Determine the (X, Y) coordinate at the center of the cell enclosing the given text.  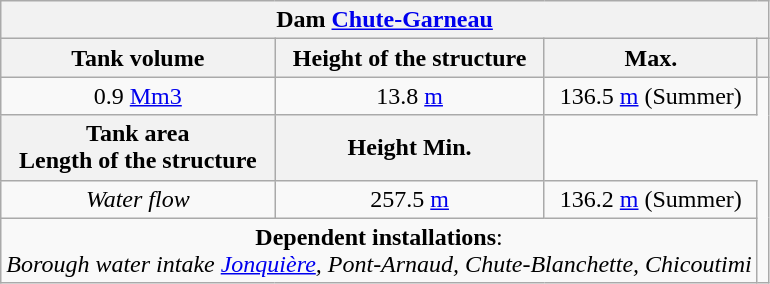
Height Min. (410, 148)
Tank volume (138, 58)
136.5 m (Summer) (650, 96)
Max. (650, 58)
Tank areaLength of the structure (138, 148)
13.8 m (410, 96)
257.5 m (410, 199)
Height of the structure (410, 58)
Dependent installations: Borough water intake Jonquière, Pont-Arnaud, Chute-Blanchette, Chicoutimi (380, 250)
136.2 m (Summer) (650, 199)
0.9 Mm3 (138, 96)
Dam Chute-Garneau (385, 20)
Water flow (138, 199)
